Locate the cell with the specified text and output its [X, Y] center coordinate. 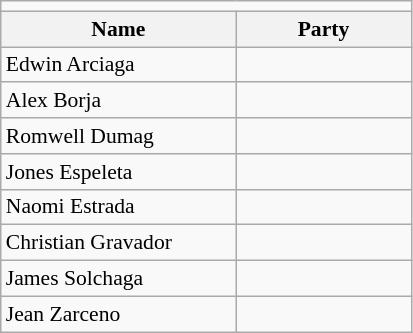
Jones Espeleta [118, 172]
Edwin Arciaga [118, 65]
Name [118, 29]
Naomi Estrada [118, 207]
Alex Borja [118, 101]
Party [324, 29]
James Solchaga [118, 279]
Christian Gravador [118, 243]
Jean Zarceno [118, 314]
Romwell Dumag [118, 136]
